For the text-containing cell, return its midpoint in (x, y) coordinate format. 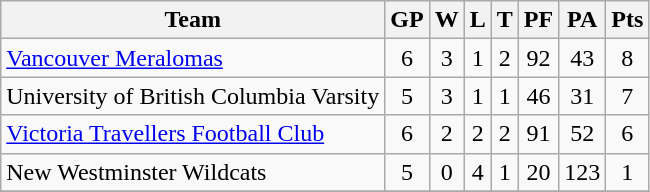
91 (538, 134)
8 (628, 58)
PF (538, 20)
92 (538, 58)
0 (446, 172)
Victoria Travellers Football Club (193, 134)
31 (582, 96)
New Westminster Wildcats (193, 172)
GP (407, 20)
T (504, 20)
W (446, 20)
L (478, 20)
4 (478, 172)
Vancouver Meralomas (193, 58)
PA (582, 20)
46 (538, 96)
20 (538, 172)
University of British Columbia Varsity (193, 96)
7 (628, 96)
52 (582, 134)
123 (582, 172)
Pts (628, 20)
43 (582, 58)
Team (193, 20)
